Identify which cell holds the provided text, then report its [X, Y] central coordinate. 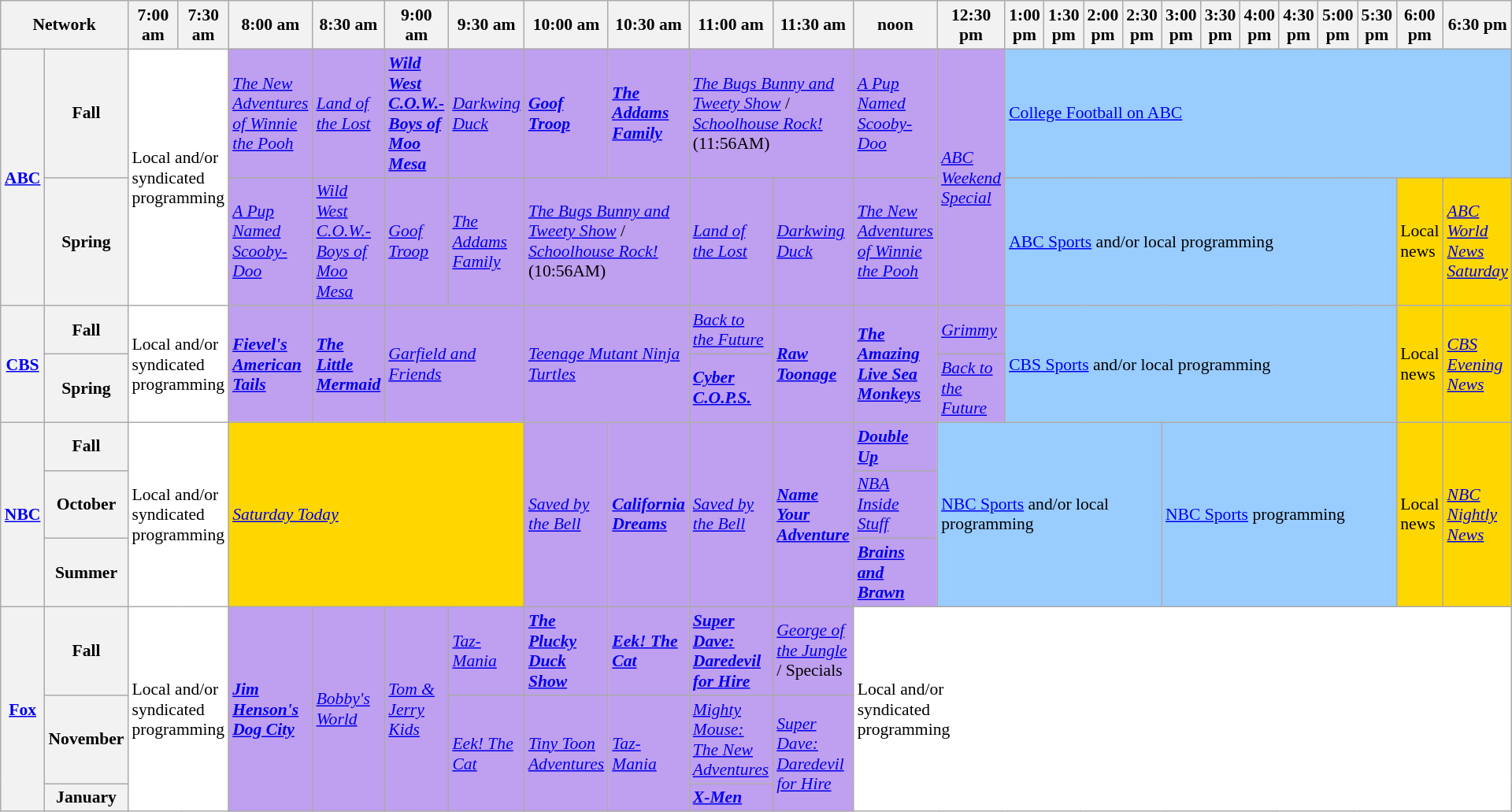
The Amazing Live Sea Monkeys [895, 365]
Bobby's World [349, 710]
1:00 pm [1025, 25]
ABC Weekend Special [971, 177]
Tiny Toon Adventures [566, 754]
Cyber C.O.P.S. [731, 389]
12:30 pm [971, 25]
NBC Nightly News [1477, 514]
George of the Jungle / Specials [813, 651]
Grimmy [971, 331]
Mighty Mouse: The New Adventures [731, 740]
Network [65, 25]
Summer [86, 573]
ABC [23, 177]
CBS [23, 365]
The Bugs Bunny and Tweety Show / Schoolhouse Rock! (11:56AM) [772, 113]
The Bugs Bunny and Tweety Show / Schoolhouse Rock! (10:56AM) [606, 241]
11:00 am [731, 25]
January [86, 798]
Garfield and Friends [454, 365]
6:30 pm [1477, 25]
X-Men [731, 798]
noon [895, 25]
October [86, 504]
Double Up [895, 446]
NBC [23, 514]
9:00 am [416, 25]
The Plucky Duck Show [566, 651]
CBS Sports and/or local programming [1200, 365]
Raw Toonage [813, 365]
Fox [23, 710]
4:30 pm [1299, 25]
3:00 pm [1181, 25]
1:30 pm [1064, 25]
8:30 am [349, 25]
2:30 pm [1142, 25]
5:00 pm [1338, 25]
NBA Inside Stuff [895, 504]
5:30 pm [1377, 25]
Tom & Jerry Kids [416, 710]
10:30 am [648, 25]
Saturday Today [376, 514]
7:30 am [203, 25]
Name Your Adventure [813, 514]
CBS Evening News [1477, 365]
4:00 pm [1259, 25]
8:00 am [270, 25]
NBC Sports and/or local programming [1049, 514]
Teenage Mutant Ninja Turtles [606, 365]
College Football on ABC [1258, 113]
Brains and Brawn [895, 573]
California Dreams [648, 514]
6:00 pm [1419, 25]
Fievel's American Tails [270, 365]
ABC Sports and/or local programming [1200, 241]
10:00 am [566, 25]
2:00 pm [1103, 25]
November [86, 740]
Jim Henson's Dog City [270, 710]
The Little Mermaid [349, 365]
3:30 pm [1221, 25]
11:30 am [813, 25]
NBC Sports programming [1279, 514]
ABC World News Saturday [1477, 241]
9:30 am [486, 25]
7:00 am [153, 25]
